Capture the cell that displays the provided text and extract its (x, y) central coordinate. 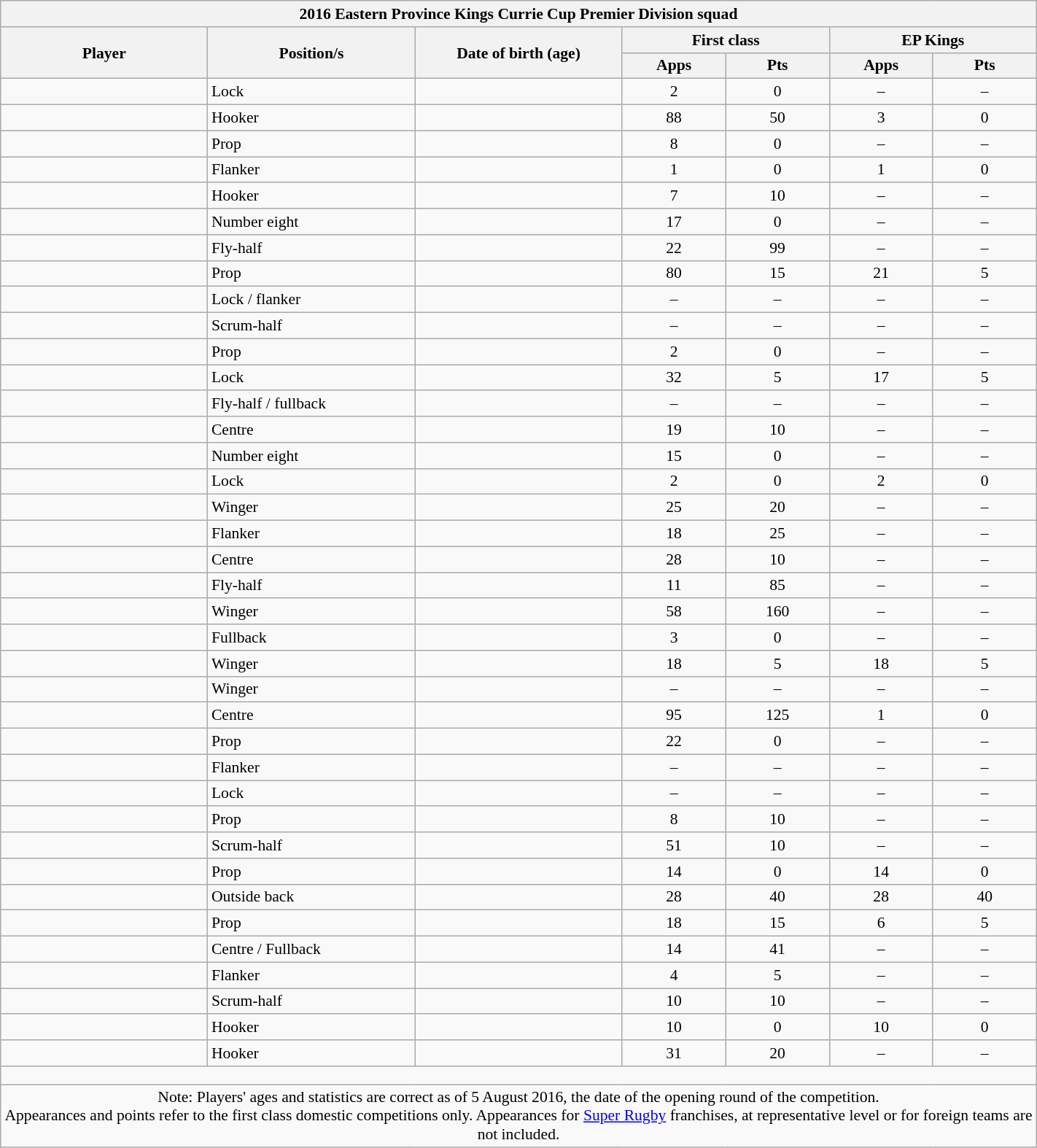
Position/s (311, 53)
Fullback (311, 637)
4 (674, 975)
85 (777, 586)
51 (674, 845)
Fly-half / fullback (311, 404)
Player (104, 53)
41 (777, 950)
Centre / Fullback (311, 950)
125 (777, 715)
7 (674, 196)
Outside back (311, 897)
21 (881, 274)
19 (674, 430)
99 (777, 248)
88 (674, 118)
31 (674, 1053)
11 (674, 586)
Lock / flanker (311, 300)
6 (881, 923)
160 (777, 612)
Date of birth (age) (518, 53)
32 (674, 378)
EP Kings (933, 40)
95 (674, 715)
50 (777, 118)
2016 Eastern Province Kings Currie Cup Premier Division squad (518, 14)
First class (726, 40)
80 (674, 274)
58 (674, 612)
